Search for the cell housing the specified text and yield its [x, y] center coordinate. 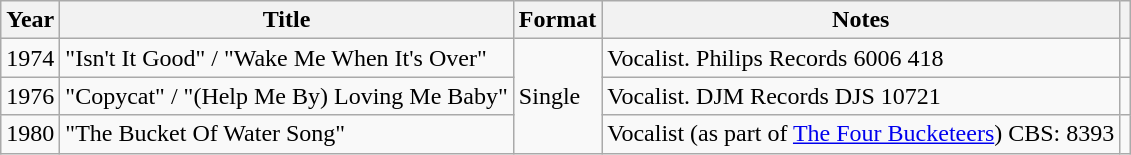
"The Bucket Of Water Song" [287, 134]
"Copycat" / "(Help Me By) Loving Me Baby" [287, 96]
Year [30, 20]
Vocalist. Philips Records 6006 418 [861, 58]
1974 [30, 58]
Vocalist (as part of The Four Bucketeers) CBS: 8393 [861, 134]
Single [557, 96]
Format [557, 20]
Notes [861, 20]
1980 [30, 134]
1976 [30, 96]
Vocalist. DJM Records DJS 10721 [861, 96]
"Isn't It Good" / "Wake Me When It's Over" [287, 58]
Title [287, 20]
